Search for the cell housing the specified text and yield its [x, y] center coordinate. 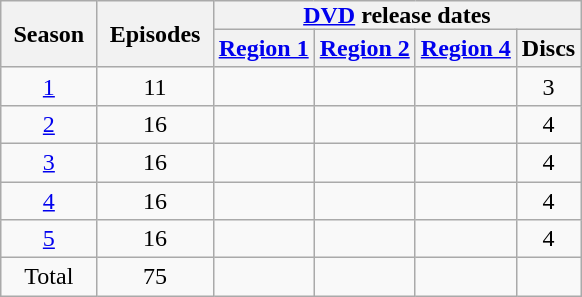
Season [49, 34]
Discs [548, 48]
Region 4 [466, 48]
2 [49, 124]
Total [49, 277]
5 [49, 239]
Region 2 [364, 48]
75 [155, 277]
Episodes [155, 34]
DVD release dates [397, 15]
11 [155, 86]
1 [49, 86]
Region 1 [264, 48]
